Extract the (X, Y) coordinate from the center of the cell holding the provided text.  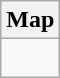
Map (30, 20)
